Capture the cell that displays the provided text and extract its [x, y] central coordinate. 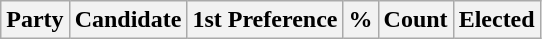
Party [35, 20]
% [360, 20]
Candidate [128, 20]
Count [416, 20]
1st Preference [265, 20]
Elected [496, 20]
